Locate the cell with the specified text and output its [X, Y] center coordinate. 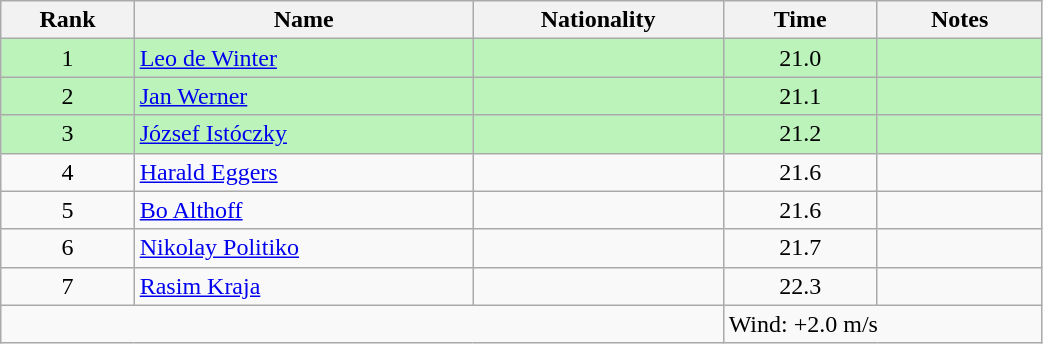
Notes [960, 20]
Rank [68, 20]
Rasim Kraja [304, 286]
4 [68, 172]
Leo de Winter [304, 58]
5 [68, 210]
21.7 [800, 248]
21.1 [800, 96]
Name [304, 20]
Bo Althoff [304, 210]
Time [800, 20]
Wind: +2.0 m/s [882, 324]
6 [68, 248]
7 [68, 286]
3 [68, 134]
Nationality [598, 20]
1 [68, 58]
2 [68, 96]
Harald Eggers [304, 172]
22.3 [800, 286]
21.0 [800, 58]
József Istóczky [304, 134]
Nikolay Politiko [304, 248]
21.2 [800, 134]
Jan Werner [304, 96]
